Pinpoint the cell where the given text exists, returning its [X, Y] midpoint coordinate. 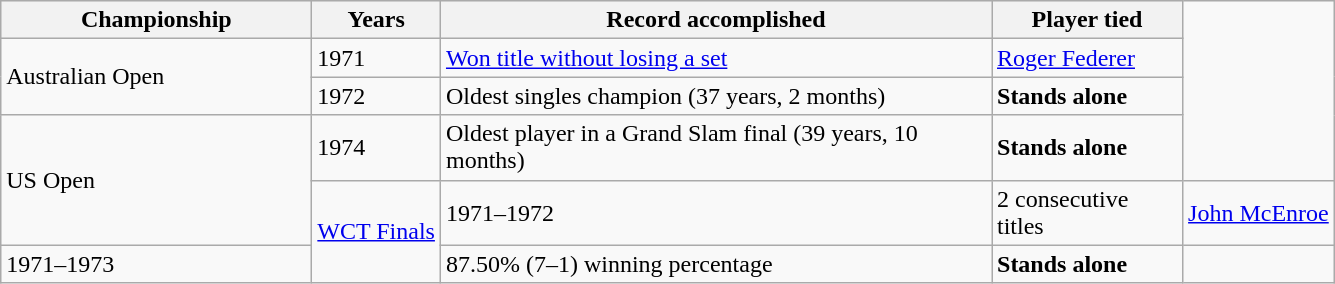
2 consecutive titles [1088, 212]
US Open [156, 180]
Oldest player in a Grand Slam final (39 years, 10 months) [716, 148]
Championship [156, 20]
1971–1973 [156, 264]
1972 [376, 96]
1974 [376, 148]
1971–1972 [716, 212]
Won title without losing a set [716, 58]
Player tied [1088, 20]
Years [376, 20]
John McEnroe [1259, 212]
87.50% (7–1) winning percentage [716, 264]
1971 [376, 58]
WCT Finals [376, 232]
Oldest singles champion (37 years, 2 months) [716, 96]
Roger Federer [1088, 58]
Record accomplished [716, 20]
Australian Open [156, 77]
